Capture the cell that displays the provided text and extract its (x, y) central coordinate. 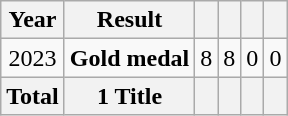
Total (33, 96)
Gold medal (129, 58)
Year (33, 20)
1 Title (129, 96)
Result (129, 20)
2023 (33, 58)
